Provide the [X, Y] coordinate of the cell's center where the given text is located.  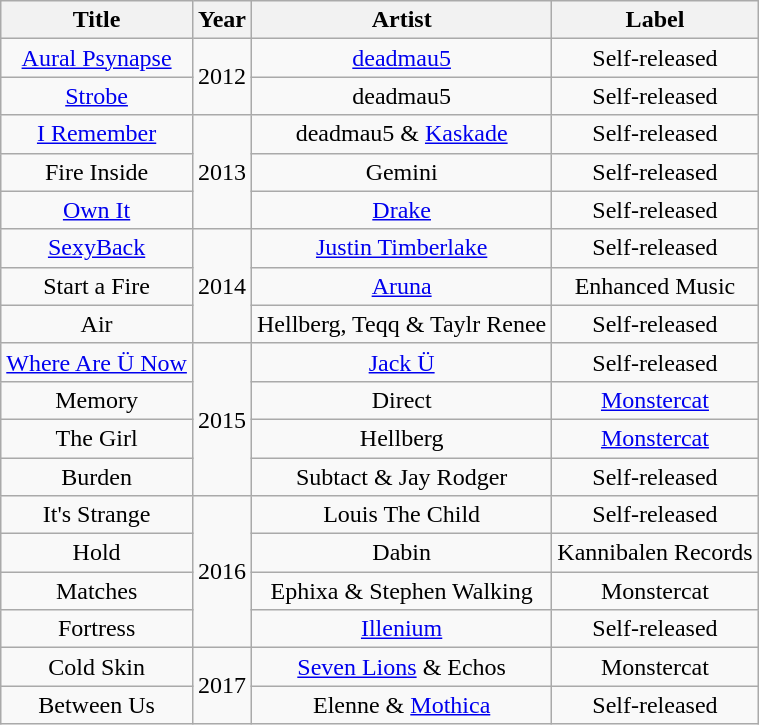
Label [655, 20]
Kannibalen Records [655, 553]
Jack Ü [401, 362]
Between Us [97, 705]
Aruna [401, 286]
The Girl [97, 438]
Illenium [401, 629]
Aural Psynapse [97, 58]
Justin Timberlake [401, 248]
Burden [97, 477]
Title [97, 20]
2016 [222, 572]
Seven Lions & Echos [401, 667]
Drake [401, 210]
Year [222, 20]
Hold [97, 553]
I Remember [97, 134]
Hellberg [401, 438]
2017 [222, 686]
Direct [401, 400]
Memory [97, 400]
Elenne & Mothica [401, 705]
Start a Fire [97, 286]
It's Strange [97, 515]
SexyBack [97, 248]
2015 [222, 419]
Matches [97, 591]
deadmau5 & Kaskade [401, 134]
Own It [97, 210]
Dabin [401, 553]
Air [97, 324]
Louis The Child [401, 515]
Artist [401, 20]
Ephixa & Stephen Walking [401, 591]
2013 [222, 172]
Cold Skin [97, 667]
Strobe [97, 96]
Gemini [401, 172]
Subtact & Jay Rodger [401, 477]
2012 [222, 77]
Hellberg, Teqq & Taylr Renee [401, 324]
Fire Inside [97, 172]
Fortress [97, 629]
Where Are Ü Now [97, 362]
Enhanced Music [655, 286]
2014 [222, 286]
